Search for the cell housing the specified text and yield its [X, Y] center coordinate. 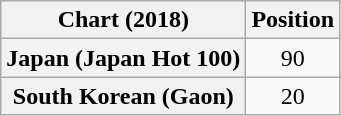
90 [293, 58]
20 [293, 96]
Japan (Japan Hot 100) [124, 58]
Chart (2018) [124, 20]
Position [293, 20]
South Korean (Gaon) [124, 96]
